Find where the given text appears and provide that cell's center as [X, Y] coordinate. 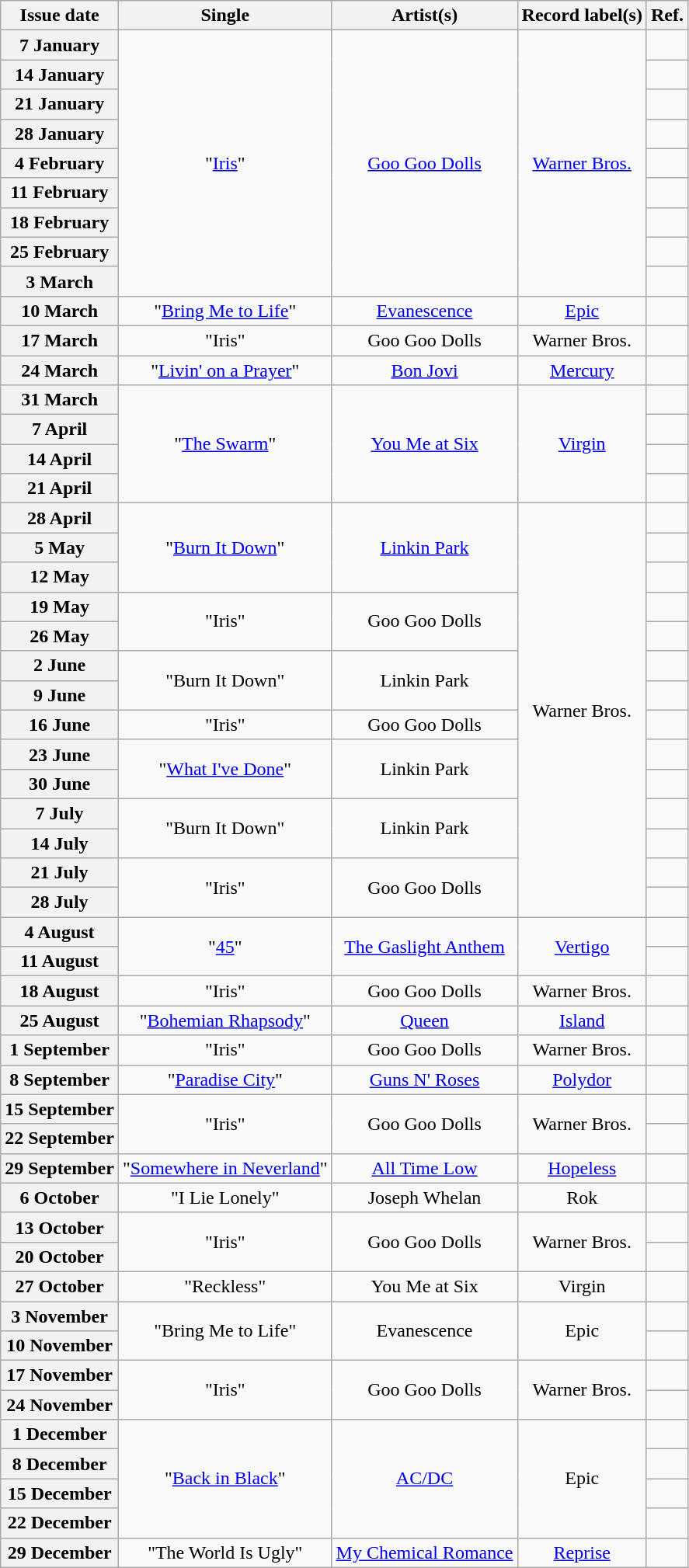
7 January [60, 45]
14 April [60, 459]
10 March [60, 311]
2 June [60, 666]
3 March [60, 281]
"Livin' on a Prayer" [225, 370]
8 September [60, 1080]
"45" [225, 947]
21 April [60, 488]
Joseph Whelan [424, 1198]
29 December [60, 1552]
31 March [60, 400]
11 February [60, 193]
Guns N' Roses [424, 1080]
7 July [60, 813]
27 October [60, 1286]
28 July [60, 902]
"I Lie Lonely" [225, 1198]
Bon Jovi [424, 370]
17 March [60, 340]
7 April [60, 429]
24 March [60, 370]
"The Swarm" [225, 444]
Hopeless [582, 1168]
29 September [60, 1168]
3 November [60, 1316]
28 January [60, 134]
16 June [60, 725]
21 July [60, 873]
The Gaslight Anthem [424, 947]
My Chemical Romance [424, 1552]
Artist(s) [424, 16]
14 July [60, 843]
"Paradise City" [225, 1080]
Single [225, 16]
6 October [60, 1198]
Issue date [60, 16]
Ref. [666, 16]
22 September [60, 1139]
4 August [60, 932]
13 October [60, 1227]
Rok [582, 1198]
15 September [60, 1109]
9 June [60, 695]
"What I've Done" [225, 769]
"Reckless" [225, 1286]
15 December [60, 1493]
All Time Low [424, 1168]
20 October [60, 1257]
25 February [60, 252]
Vertigo [582, 947]
1 December [60, 1434]
28 April [60, 518]
5 May [60, 548]
Reprise [582, 1552]
Mercury [582, 370]
24 November [60, 1405]
AC/DC [424, 1479]
18 February [60, 222]
Queen [424, 1020]
11 August [60, 961]
Record label(s) [582, 16]
25 August [60, 1020]
"The World Is Ugly" [225, 1552]
17 November [60, 1375]
4 February [60, 163]
22 December [60, 1523]
8 December [60, 1464]
14 January [60, 75]
19 May [60, 607]
"Bohemian Rhapsody" [225, 1020]
1 September [60, 1050]
Polydor [582, 1080]
23 June [60, 754]
"Somewhere in Neverland" [225, 1168]
30 June [60, 784]
"Back in Black" [225, 1479]
18 August [60, 991]
21 January [60, 104]
26 May [60, 636]
10 November [60, 1346]
12 May [60, 577]
Island [582, 1020]
